Return (X, Y) of the center of cell containing provided text 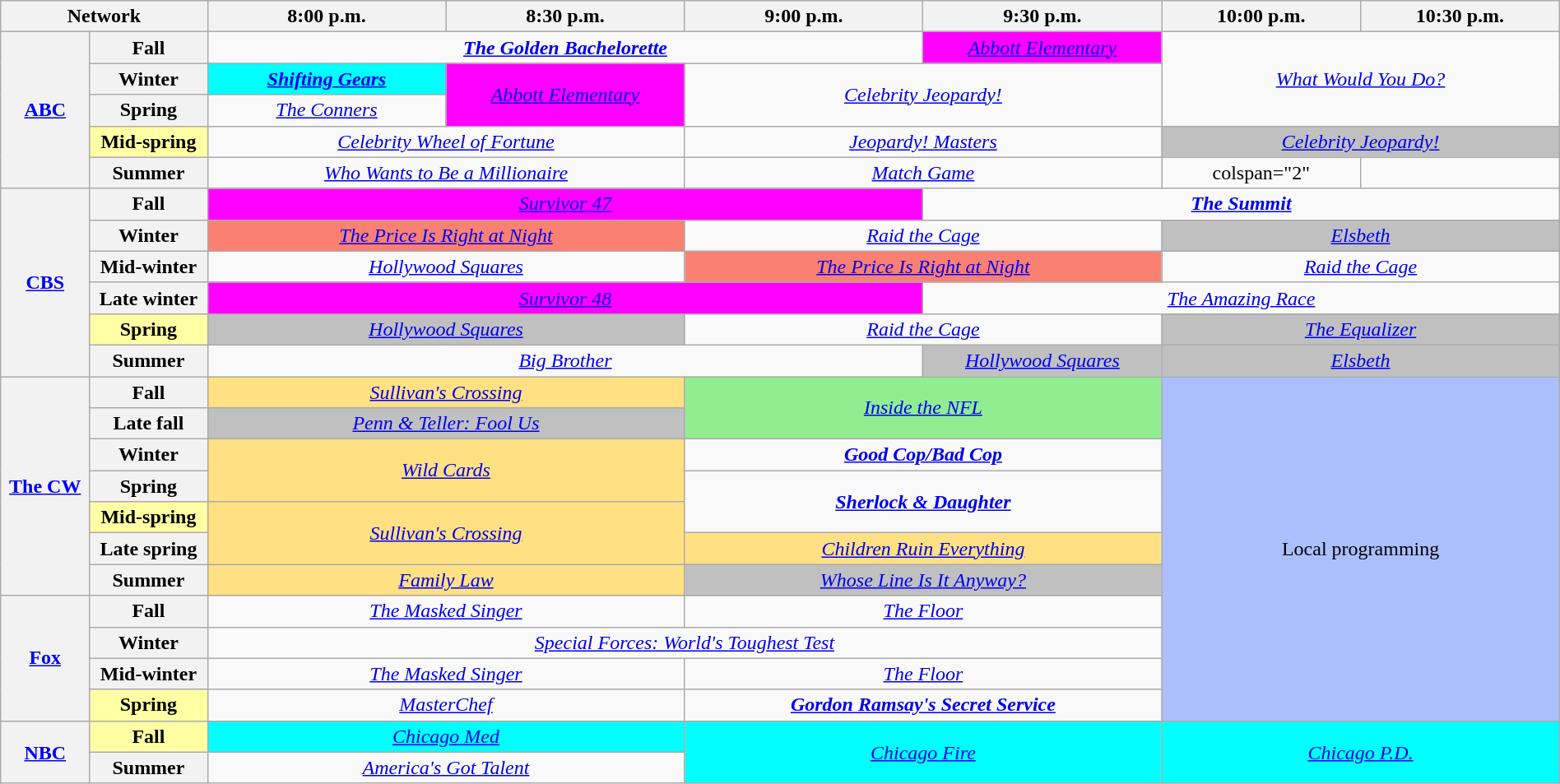
10:00 p.m. (1261, 16)
Children Ruin Everything (923, 549)
The Summit (1241, 204)
CBS (45, 282)
9:30 p.m. (1042, 16)
Jeopardy! Masters (923, 141)
The Conners (327, 110)
9:00 p.m. (804, 16)
Match Game (923, 173)
Survivor 48 (565, 298)
What Would You Do? (1361, 79)
Wild Cards (446, 471)
Inside the NFL (923, 408)
10:30 p.m. (1460, 16)
8:30 p.m. (565, 16)
Shifting Gears (327, 79)
The Equalizer (1361, 329)
Special Forces: World's Toughest Test (685, 643)
Late winter (148, 298)
The CW (45, 486)
Late spring (148, 549)
Local programming (1361, 550)
The Golden Bachelorette (565, 48)
Fox (45, 658)
Family Law (446, 580)
The Amazing Race (1241, 298)
Good Cop/Bad Cop (923, 455)
Chicago P.D. (1361, 752)
Gordon Ramsay's Secret Service (923, 705)
Survivor 47 (565, 204)
ABC (45, 110)
colspan="2" (1261, 173)
MasterChef (446, 705)
Sherlock & Daughter (923, 502)
8:00 p.m. (327, 16)
Late fall (148, 424)
Whose Line Is It Anyway? (923, 580)
Penn & Teller: Fool Us (446, 424)
Chicago Fire (923, 752)
NBC (45, 752)
Who Wants to Be a Millionaire (446, 173)
Big Brother (565, 360)
Network (104, 16)
Celebrity Wheel of Fortune (446, 141)
America's Got Talent (446, 768)
Chicago Med (446, 736)
